Determine the [X, Y] coordinate at the center of the cell enclosing the given text.  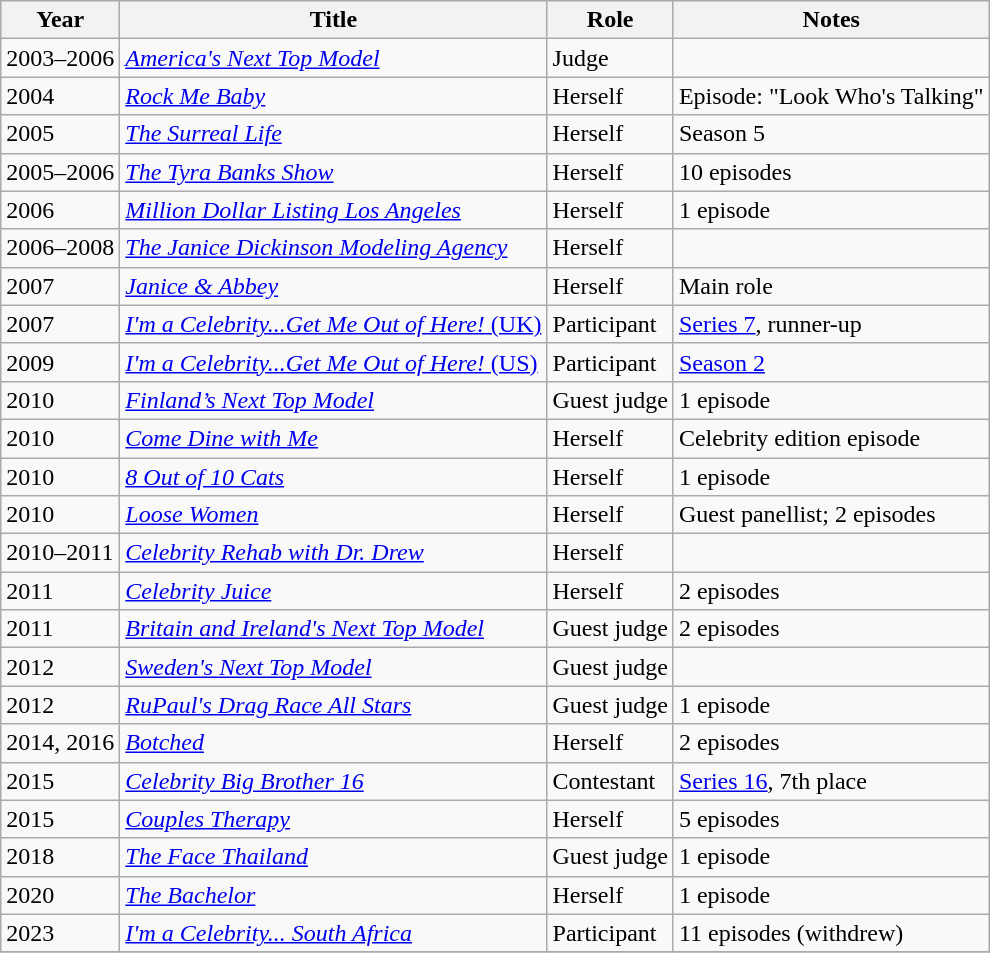
Season 5 [831, 134]
Celebrity Big Brother 16 [334, 781]
Contestant [610, 781]
2003–2006 [60, 58]
America's Next Top Model [334, 58]
The Face Thailand [334, 857]
Role [610, 20]
Guest panellist; 2 episodes [831, 515]
Series 16, 7th place [831, 781]
Title [334, 20]
2010–2011 [60, 553]
10 episodes [831, 172]
The Surreal Life [334, 134]
Notes [831, 20]
I'm a Celebrity... South Africa [334, 933]
I'm a Celebrity...Get Me Out of Here! (US) [334, 362]
11 episodes (withdrew) [831, 933]
Year [60, 20]
Judge [610, 58]
Rock Me Baby [334, 96]
The Tyra Banks Show [334, 172]
2014, 2016 [60, 743]
8 Out of 10 Cats [334, 477]
Loose Women [334, 515]
The Janice Dickinson Modeling Agency [334, 248]
Janice & Abbey [334, 286]
Main role [831, 286]
Celebrity Juice [334, 591]
2006 [60, 210]
2005 [60, 134]
Series 7, runner-up [831, 324]
Britain and Ireland's Next Top Model [334, 629]
I'm a Celebrity...Get Me Out of Here! (UK) [334, 324]
Couples Therapy [334, 819]
Botched [334, 743]
2018 [60, 857]
The Bachelor [334, 895]
2006–2008 [60, 248]
2009 [60, 362]
Season 2 [831, 362]
Celebrity edition episode [831, 438]
2004 [60, 96]
Million Dollar Listing Los Angeles [334, 210]
Episode: "Look Who's Talking" [831, 96]
2020 [60, 895]
Sweden's Next Top Model [334, 667]
Finland’s Next Top Model [334, 400]
RuPaul's Drag Race All Stars [334, 705]
2023 [60, 933]
2005–2006 [60, 172]
Come Dine with Me [334, 438]
5 episodes [831, 819]
Celebrity Rehab with Dr. Drew [334, 553]
